Return (x, y) of the center of cell containing provided text 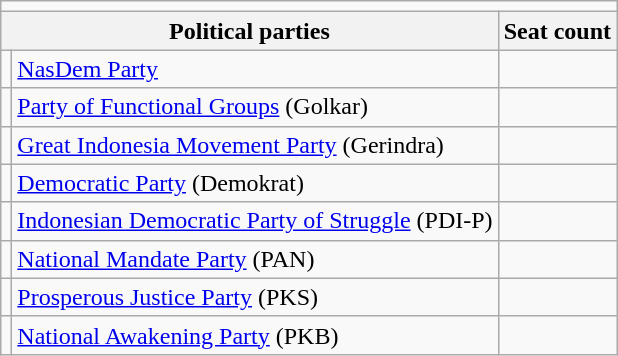
Great Indonesia Movement Party (Gerindra) (255, 145)
Indonesian Democratic Party of Struggle (PDI-P) (255, 221)
National Awakening Party (PKB) (255, 335)
NasDem Party (255, 69)
National Mandate Party (PAN) (255, 259)
Democratic Party (Demokrat) (255, 183)
Party of Functional Groups (Golkar) (255, 107)
Political parties (250, 31)
Seat count (557, 31)
Prosperous Justice Party (PKS) (255, 297)
